Detect which cell encompasses the target text, then output its (x, y) center coordinate. 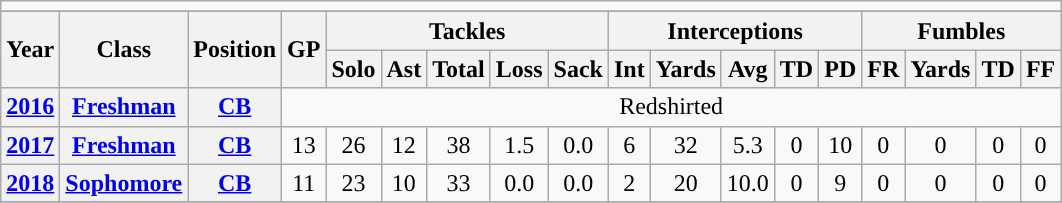
9 (840, 183)
Total (459, 69)
Loss (519, 69)
33 (459, 183)
32 (686, 145)
1.5 (519, 145)
2 (629, 183)
Sack (578, 69)
Tackles (468, 31)
Solo (354, 69)
11 (304, 183)
Avg (748, 69)
Fumbles (962, 31)
23 (354, 183)
2018 (30, 183)
Int (629, 69)
2017 (30, 145)
5.3 (748, 145)
10.0 (748, 183)
12 (404, 145)
38 (459, 145)
20 (686, 183)
26 (354, 145)
FR (884, 69)
FF (1040, 69)
Class (124, 50)
6 (629, 145)
GP (304, 50)
PD (840, 69)
2016 (30, 107)
Ast (404, 69)
Interceptions (734, 31)
13 (304, 145)
Sophomore (124, 183)
Redshirted (672, 107)
Position (235, 50)
Year (30, 50)
